Return (x, y) of the center of cell containing provided text 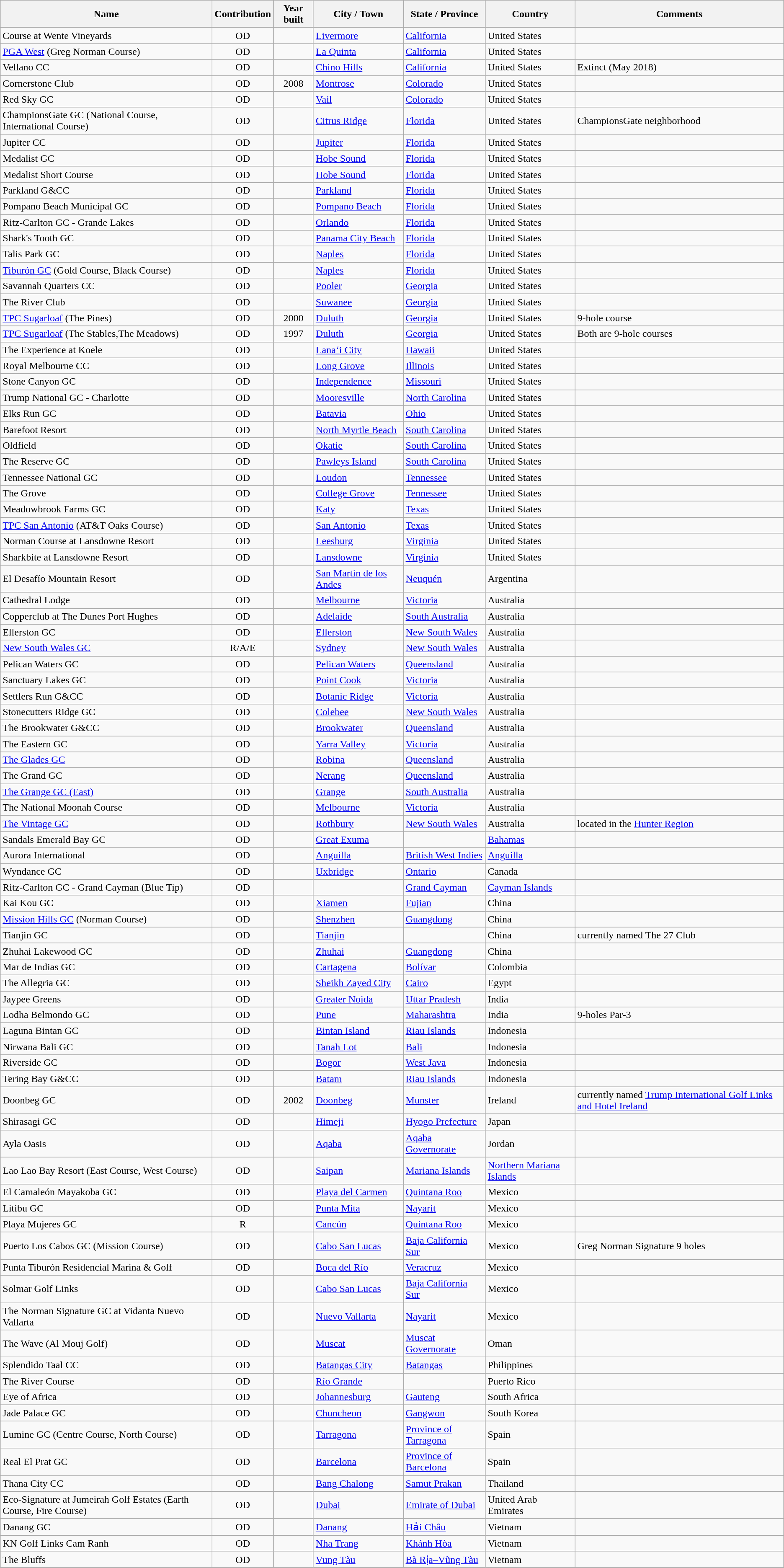
State / Province (444, 14)
Citrus Ridge (358, 121)
Muscat Governorate (444, 1344)
Barcelona (358, 1462)
Tiburón GC (Gold Course, Black Course) (106, 270)
9-holes Par-3 (679, 1015)
Jade Palace GC (106, 1413)
Tianjin (358, 935)
Mooresville (358, 398)
Xiamen (358, 903)
Samut Prakan (444, 1483)
Hawaii (444, 350)
Stone Canyon GC (106, 382)
TPC Sugarloaf (The Pines) (106, 318)
Boca del Río (358, 1267)
Loudon (358, 477)
Gauteng (444, 1397)
Barefoot Resort (106, 429)
Mission Hills GC (Norman Course) (106, 919)
New South Wales GC (106, 648)
Robina (358, 760)
Shark's Tooth GC (106, 238)
R (243, 1224)
currently named The 27 Club (679, 935)
Lao Lao Bay Resort (East Course, West Course) (106, 1170)
Doonbeg GC (106, 1100)
City / Town (358, 14)
San Antonio (358, 525)
South Korea (530, 1413)
Egypt (530, 983)
Province of Tarragona (444, 1434)
1997 (294, 334)
Both are 9-hole courses (679, 334)
Punta Mita (358, 1208)
Okatie (358, 445)
Illinois (444, 366)
Bintan Island (358, 1031)
Real El Prat GC (106, 1462)
Gangwon (444, 1413)
Pompano Beach Municipal GC (106, 206)
Settlers Run G&CC (106, 696)
Leesburg (358, 541)
The Brookwater G&CC (106, 728)
Trump National GC - Charlotte (106, 398)
British West Indies (444, 855)
West Java (444, 1063)
Kai Kou GC (106, 903)
Colebee (358, 712)
2000 (294, 318)
Mar de Indias GC (106, 967)
Nerang (358, 776)
Hyogo Prefecture (444, 1122)
Oman (530, 1344)
Elks Run GC (106, 413)
Mariana Islands (444, 1170)
Zhuhai Lakewood GC (106, 951)
Batavia (358, 413)
Adelaide (358, 616)
Tarragona (358, 1434)
Shenzhen (358, 919)
Jaypee Greens (106, 999)
Playa del Carmen (358, 1192)
Tanah Lot (358, 1047)
Canada (530, 871)
North Myrtle Beach (358, 429)
The Grange GC (East) (106, 792)
Ohio (444, 413)
Zhuhai (358, 951)
Puerto Rico (530, 1381)
Copperclub at The Dunes Port Hughes (106, 616)
Thailand (530, 1483)
Aqaba Governorate (444, 1144)
Lodha Belmondo GC (106, 1015)
Veracruz (444, 1267)
Pelican Waters GC (106, 664)
Jupiter (358, 142)
Doonbeg (358, 1100)
Bang Chalong (358, 1483)
The Bluffs (106, 1560)
Chino Hills (358, 67)
9-hole course (679, 318)
Aqaba (358, 1144)
Botanic Ridge (358, 696)
Panama City Beach (358, 238)
Pawleys Island (358, 461)
Long Grove (358, 366)
Uttar Pradesh (444, 999)
Grange (358, 792)
Tianjin GC (106, 935)
Ritz-Carlton GC - Grande Lakes (106, 222)
Lansdowne (358, 557)
Province of Barcelona (444, 1462)
PGA West (Greg Norman Course) (106, 52)
Colombia (530, 967)
Bahamas (530, 840)
Aurora International (106, 855)
The Allegria GC (106, 983)
Eye of Africa (106, 1397)
Ontario (444, 871)
Year built (294, 14)
TPC Sugarloaf (The Stables,The Meadows) (106, 334)
Tering Bay G&CC (106, 1079)
Maharashtra (444, 1015)
Cancún (358, 1224)
Nuevo Vallarta (358, 1316)
Cairo (444, 983)
Parkland (358, 190)
The Grove (106, 493)
Katy (358, 509)
Missouri (444, 382)
Grand Cayman (444, 887)
San Martín de los Andes (358, 579)
El Camaleón Mayakoba GC (106, 1192)
Vellano CC (106, 67)
Course at Wente Vineyards (106, 36)
located in the Hunter Region (679, 824)
Montrose (358, 83)
Pune (358, 1015)
Danang (358, 1527)
Laguna Bintan GC (106, 1031)
Eco-Signature at Jumeirah Golf Estates (Earth Course, Fire Course) (106, 1505)
ChampionsGate GC (National Course, International Course) (106, 121)
The Norman Signature GC at Vidanta Nuevo Vallarta (106, 1316)
KN Golf Links Cam Ranh (106, 1543)
Danang GC (106, 1527)
United Arab Emirates (530, 1505)
Shirasagi GC (106, 1122)
The River Course (106, 1381)
Dubai (358, 1505)
Stonecutters Ridge GC (106, 712)
El Desafío Mountain Resort (106, 579)
Medalist Short Course (106, 174)
Ellerston GC (106, 632)
Chuncheon (358, 1413)
Lumine GC (Centre Course, North Course) (106, 1434)
Point Cook (358, 680)
Brookwater (358, 728)
Pooler (358, 286)
Himeji (358, 1122)
Riverside GC (106, 1063)
Johannesburg (358, 1397)
Norman Course at Lansdowne Resort (106, 541)
Sheikh Zayed City (358, 983)
Argentina (530, 579)
Oldfield (106, 445)
Savannah Quarters CC (106, 286)
Litibu GC (106, 1208)
Saipan (358, 1170)
Playa Mujeres GC (106, 1224)
Suwanee (358, 302)
Jordan (530, 1144)
Splendido Taal CC (106, 1365)
Ellerston (358, 632)
Ireland (530, 1100)
North Carolina (444, 398)
College Grove (358, 493)
Yarra Valley (358, 744)
Bolívar (444, 967)
Bà Rịa–Vũng Tàu (444, 1560)
Fujian (444, 903)
La Quinta (358, 52)
Parkland G&CC (106, 190)
Sydney (358, 648)
Royal Melbourne CC (106, 366)
Vail (358, 99)
Red Sky GC (106, 99)
Northern Mariana Islands (530, 1170)
The Reserve GC (106, 461)
Greater Noida (358, 999)
Independence (358, 382)
Batangas (444, 1365)
Medalist GC (106, 158)
Country (530, 14)
TPC San Antonio (AT&T Oaks Course) (106, 525)
Puerto Los Cabos GC (Mission Course) (106, 1246)
The Grand GC (106, 776)
Livermore (358, 36)
currently named Trump International Golf Links and Hotel Ireland (679, 1100)
Nha Trang (358, 1543)
Batam (358, 1079)
The Wave (Al Mouj Golf) (106, 1344)
Extinct (May 2018) (679, 67)
Sanctuary Lakes GC (106, 680)
Greg Norman Signature 9 holes (679, 1246)
ChampionsGate neighborhood (679, 121)
The National Moonah Course (106, 808)
Vung Tàu (358, 1560)
Batangas City (358, 1365)
Talis Park GC (106, 254)
Ritz-Carlton GC - Grand Cayman (Blue Tip) (106, 887)
Neuquén (444, 579)
Cornerstone Club (106, 83)
Meadowbrook Farms GC (106, 509)
Pelican Waters (358, 664)
Sharkbite at Lansdowne Resort (106, 557)
Cathedral Lodge (106, 600)
Muscat (358, 1344)
Rothbury (358, 824)
Bogor (358, 1063)
R/A/E (243, 648)
Solmar Golf Links (106, 1289)
Khánh Hòa (444, 1543)
Munster (444, 1100)
Hải Châu (444, 1527)
Cayman Islands (530, 887)
Japan (530, 1122)
Uxbridge (358, 871)
South Africa (530, 1397)
Emirate of Dubai (444, 1505)
Name (106, 14)
Ayla Oasis (106, 1144)
Thana City CC (106, 1483)
Philippines (530, 1365)
The Glades GC (106, 760)
Jupiter CC (106, 142)
The Eastern GC (106, 744)
Wyndance GC (106, 871)
Lana‘i City (358, 350)
Nirwana Bali GC (106, 1047)
Contribution (243, 14)
Orlando (358, 222)
The River Club (106, 302)
Pompano Beach (358, 206)
The Experience at Koele (106, 350)
Punta Tiburón Residencial Marina & Golf (106, 1267)
Great Exuma (358, 840)
2008 (294, 83)
Cartagena (358, 967)
Bali (444, 1047)
The Vintage GC (106, 824)
2002 (294, 1100)
Tennessee National GC (106, 477)
Comments (679, 14)
Sandals Emerald Bay GC (106, 840)
Río Grande (358, 1381)
